Search for the cell housing the specified text and yield its (x, y) center coordinate. 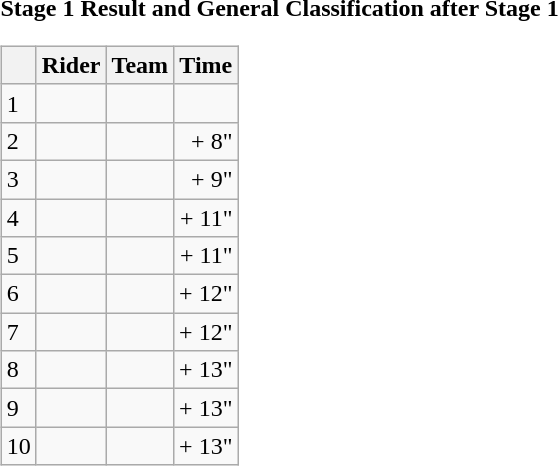
10 (18, 446)
7 (18, 332)
9 (18, 408)
5 (18, 256)
3 (18, 179)
Rider (71, 65)
1 (18, 103)
Time (206, 65)
+ 8" (206, 141)
8 (18, 370)
2 (18, 141)
+ 9" (206, 179)
6 (18, 294)
Team (140, 65)
4 (18, 217)
